For the text-containing cell, return its midpoint in (x, y) coordinate format. 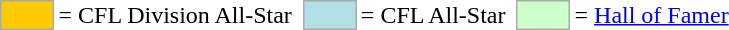
= CFL Division All-Star (175, 15)
= CFL All-Star (433, 15)
